Locate the cell with the specified text and output its (X, Y) center coordinate. 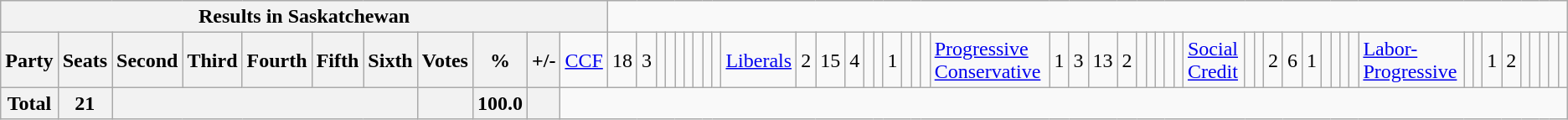
Total (29, 103)
Fourth (276, 60)
21 (85, 103)
Social Credit (1214, 60)
CCF (584, 60)
6 (1292, 60)
Sixth (390, 60)
Labor-Progressive (1411, 60)
Third (213, 60)
15 (831, 60)
4 (854, 60)
100.0 (499, 103)
Party (29, 60)
13 (1102, 60)
Second (147, 60)
% (499, 60)
Fifth (338, 60)
Seats (85, 60)
+/- (544, 60)
Progressive Conservative (990, 60)
Results in Saskatchewan (305, 17)
18 (622, 60)
Liberals (759, 60)
Votes (445, 60)
